For the text-containing cell, return its midpoint in (x, y) coordinate format. 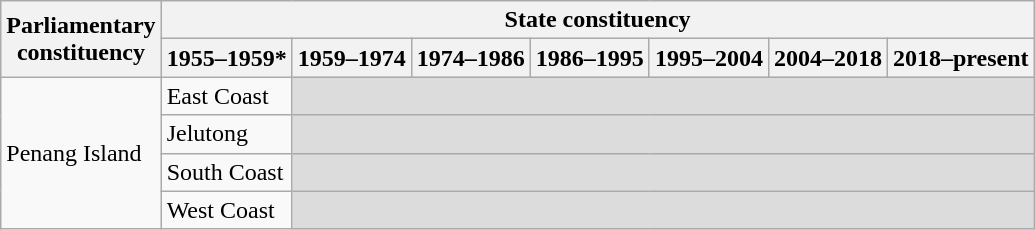
2004–2018 (828, 58)
East Coast (226, 96)
South Coast (226, 172)
1974–1986 (470, 58)
2018–present (960, 58)
West Coast (226, 210)
Parliamentaryconstituency (81, 39)
1995–2004 (708, 58)
Jelutong (226, 134)
1959–1974 (352, 58)
Penang Island (81, 153)
1955–1959* (226, 58)
State constituency (598, 20)
1986–1995 (590, 58)
